Output the (X, Y) coordinate of the center of the cell containing the given text.  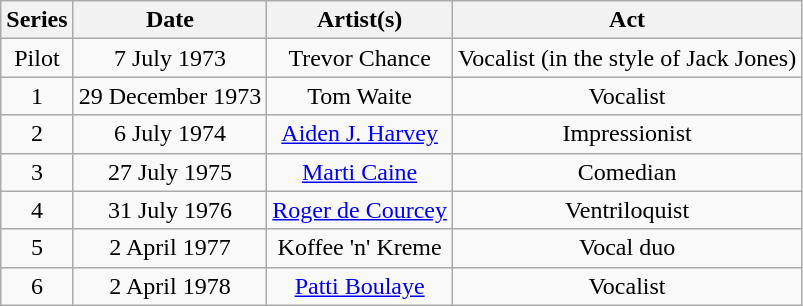
Trevor Chance (360, 58)
6 July 1974 (170, 134)
Koffee 'n' Kreme (360, 248)
29 December 1973 (170, 96)
Act (626, 20)
Impressionist (626, 134)
Pilot (37, 58)
1 (37, 96)
Date (170, 20)
Vocal duo (626, 248)
Artist(s) (360, 20)
Vocalist (in the style of Jack Jones) (626, 58)
4 (37, 210)
5 (37, 248)
2 (37, 134)
7 July 1973 (170, 58)
Patti Boulaye (360, 286)
Ventriloquist (626, 210)
6 (37, 286)
Tom Waite (360, 96)
2 April 1977 (170, 248)
Aiden J. Harvey (360, 134)
Roger de Courcey (360, 210)
Marti Caine (360, 172)
3 (37, 172)
31 July 1976 (170, 210)
Comedian (626, 172)
2 April 1978 (170, 286)
Series (37, 20)
27 July 1975 (170, 172)
